Pinpoint the cell where the given text exists, returning its (X, Y) midpoint coordinate. 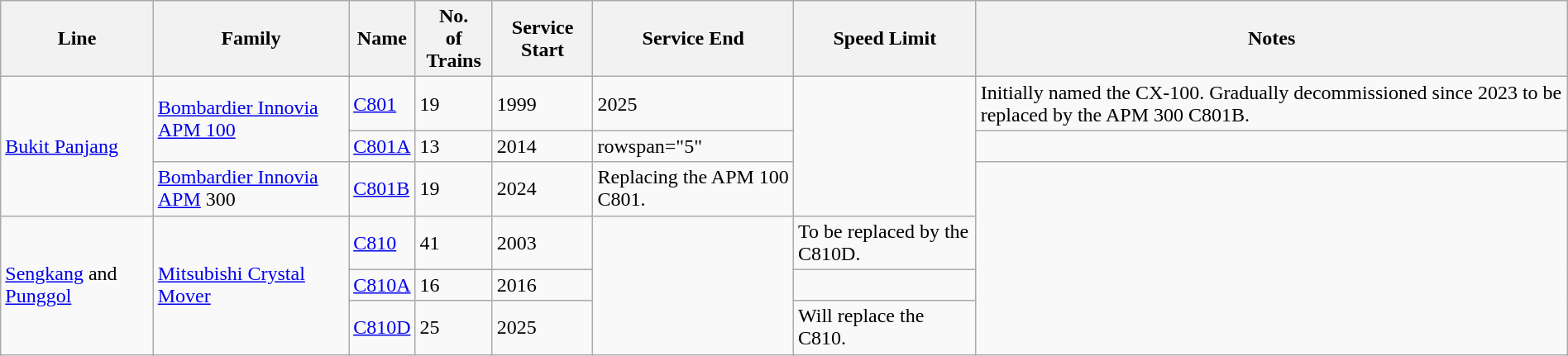
13 (453, 146)
Bombardier Innovia APM 300 (251, 188)
41 (453, 243)
2003 (543, 243)
C801A (382, 146)
25 (453, 327)
Initially named the CX-100. Gradually decommissioned since 2023 to be replaced by the APM 300 C801B. (1272, 104)
rowspan="5" (693, 146)
Service End (693, 39)
C810 (382, 243)
1999 (543, 104)
C801 (382, 104)
Bukit Panjang (77, 146)
Speed Limit (885, 39)
C801B (382, 188)
Sengkang and Punggol (77, 285)
2014 (543, 146)
2024 (543, 188)
Service Start (543, 39)
No.of Trains (453, 39)
2016 (543, 285)
C810A (382, 285)
Line (77, 39)
Bombardier Innovia APM 100 (251, 119)
Mitsubishi Crystal Mover (251, 285)
Family (251, 39)
C810D (382, 327)
16 (453, 285)
Will replace the C810. (885, 327)
Notes (1272, 39)
Replacing the APM 100 C801. (693, 188)
Name (382, 39)
To be replaced by the C810D. (885, 243)
